Extract the (x, y) coordinate from the center of the cell holding the provided text.  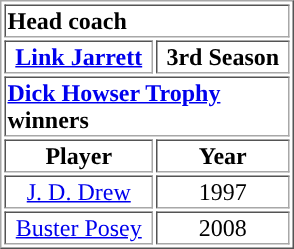
3rd Season (223, 56)
J. D. Drew (78, 192)
Player (78, 156)
Dick Howser Trophy winners (146, 106)
Head coach (146, 20)
Year (223, 156)
Buster Posey (78, 228)
1997 (223, 192)
2008 (223, 228)
Link Jarrett (78, 56)
